Capture the cell that displays the provided text and extract its [X, Y] central coordinate. 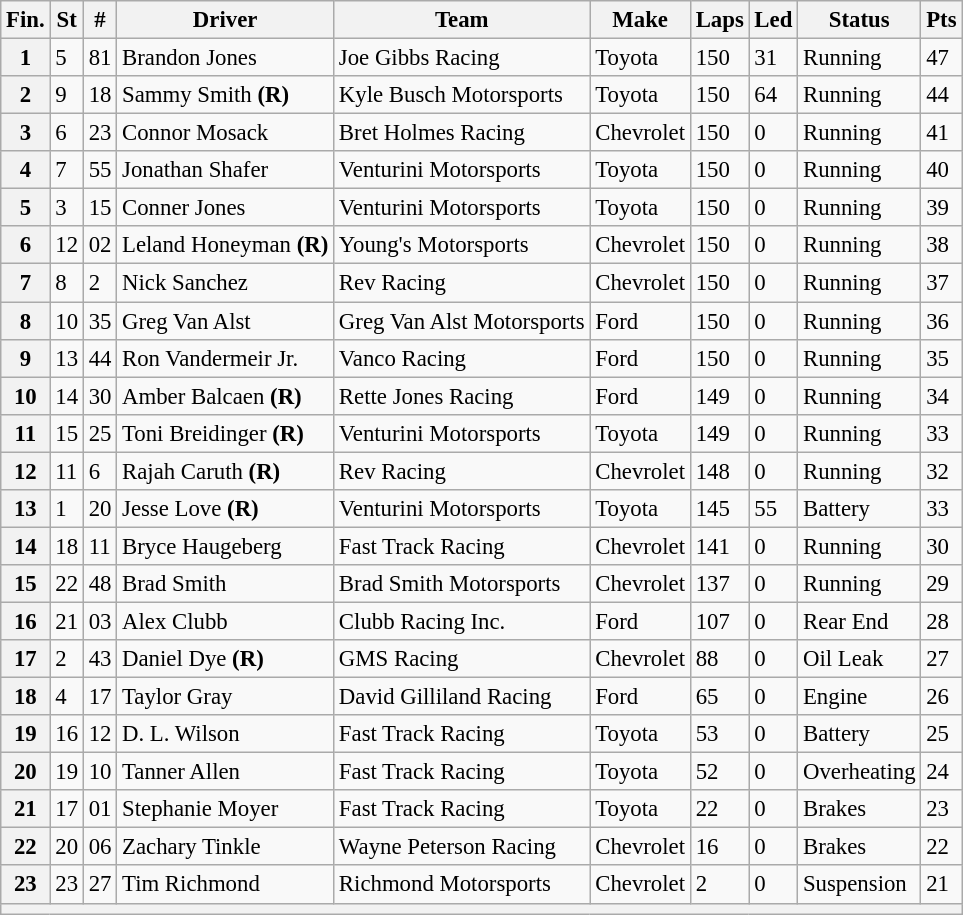
Vanco Racing [462, 358]
28 [942, 621]
Zachary Tinkle [226, 847]
29 [942, 584]
Nick Sanchez [226, 283]
31 [774, 58]
Team [462, 20]
41 [942, 133]
145 [720, 509]
Jonathan Shafer [226, 170]
Rear End [860, 621]
Alex Clubb [226, 621]
Jesse Love (R) [226, 509]
Engine [860, 697]
Suspension [860, 885]
Led [774, 20]
D. L. Wilson [226, 734]
148 [720, 471]
Oil Leak [860, 659]
03 [100, 621]
Young's Motorsports [462, 245]
Joe Gibbs Racing [462, 58]
137 [720, 584]
34 [942, 396]
Amber Balcaen (R) [226, 396]
GMS Racing [462, 659]
38 [942, 245]
36 [942, 321]
St [66, 20]
24 [942, 772]
Daniel Dye (R) [226, 659]
40 [942, 170]
Kyle Busch Motorsports [462, 95]
Status [860, 20]
Clubb Racing Inc. [462, 621]
David Gilliland Racing [462, 697]
81 [100, 58]
37 [942, 283]
02 [100, 245]
Make [640, 20]
Tim Richmond [226, 885]
Toni Breidinger (R) [226, 433]
06 [100, 847]
Tanner Allen [226, 772]
Wayne Peterson Racing [462, 847]
Overheating [860, 772]
Brad Smith Motorsports [462, 584]
Greg Van Alst [226, 321]
Conner Jones [226, 208]
32 [942, 471]
Ron Vandermeir Jr. [226, 358]
Taylor Gray [226, 697]
Brad Smith [226, 584]
Connor Mosack [226, 133]
Driver [226, 20]
Stephanie Moyer [226, 809]
Bryce Haugeberg [226, 546]
48 [100, 584]
Fin. [26, 20]
64 [774, 95]
39 [942, 208]
Pts [942, 20]
53 [720, 734]
141 [720, 546]
Leland Honeyman (R) [226, 245]
65 [720, 697]
107 [720, 621]
# [100, 20]
52 [720, 772]
01 [100, 809]
Rette Jones Racing [462, 396]
26 [942, 697]
Brandon Jones [226, 58]
Greg Van Alst Motorsports [462, 321]
Laps [720, 20]
Rajah Caruth (R) [226, 471]
47 [942, 58]
Richmond Motorsports [462, 885]
Sammy Smith (R) [226, 95]
88 [720, 659]
43 [100, 659]
Bret Holmes Racing [462, 133]
